Identify which cell holds the provided text, then report its [x, y] central coordinate. 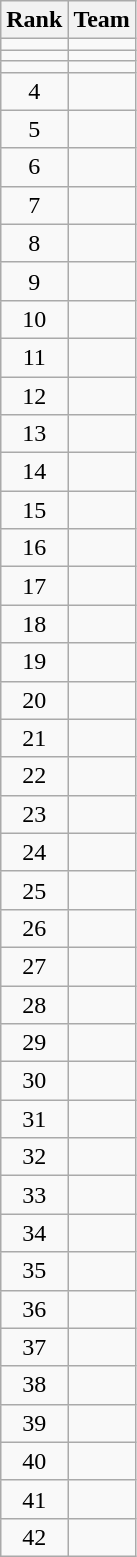
23 [34, 814]
24 [34, 852]
34 [34, 1233]
26 [34, 928]
39 [34, 1423]
30 [34, 1081]
11 [34, 357]
21 [34, 738]
15 [34, 510]
42 [34, 1537]
20 [34, 700]
Rank [34, 20]
6 [34, 167]
29 [34, 1043]
12 [34, 395]
31 [34, 1119]
28 [34, 1005]
14 [34, 472]
38 [34, 1385]
10 [34, 319]
40 [34, 1461]
5 [34, 129]
17 [34, 586]
35 [34, 1271]
9 [34, 281]
22 [34, 776]
25 [34, 890]
4 [34, 91]
33 [34, 1195]
16 [34, 548]
Team [102, 20]
8 [34, 243]
19 [34, 662]
7 [34, 205]
36 [34, 1309]
27 [34, 966]
13 [34, 434]
41 [34, 1499]
32 [34, 1157]
18 [34, 624]
37 [34, 1347]
